From the cell containing the given text, extract its center point as (x, y) coordinate. 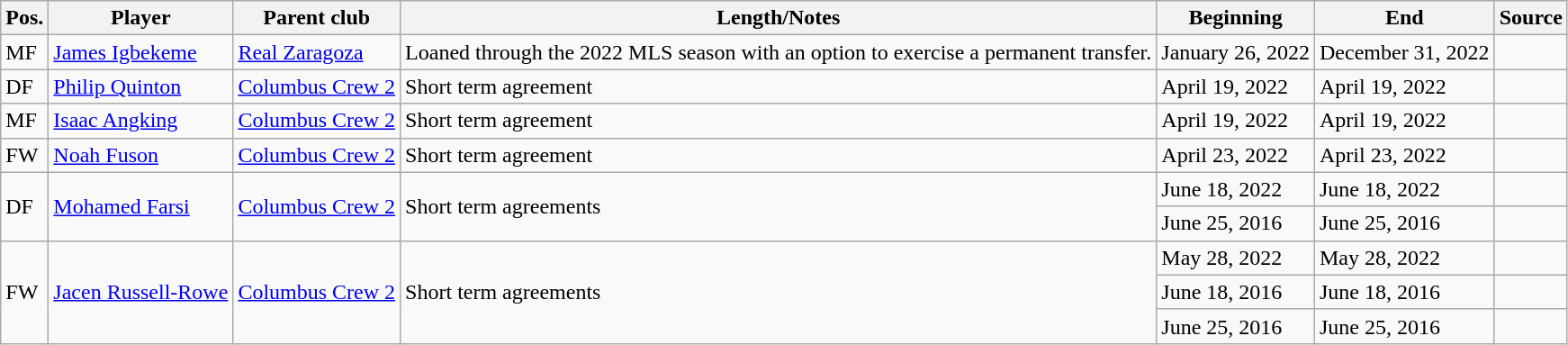
January 26, 2022 (1236, 52)
Loaned through the 2022 MLS season with an option to exercise a permanent transfer. (779, 52)
James Igbekeme (140, 52)
Noah Fuson (140, 155)
Philip Quinton (140, 86)
Isaac Angking (140, 121)
Real Zaragoza (317, 52)
Mohamed Farsi (140, 206)
Source (1530, 18)
Beginning (1236, 18)
December 31, 2022 (1404, 52)
End (1404, 18)
Jacen Russell-Rowe (140, 292)
Length/Notes (779, 18)
Pos. (25, 18)
Player (140, 18)
Parent club (317, 18)
